Determine the [X, Y] coordinate at the center of the cell enclosing the given text.  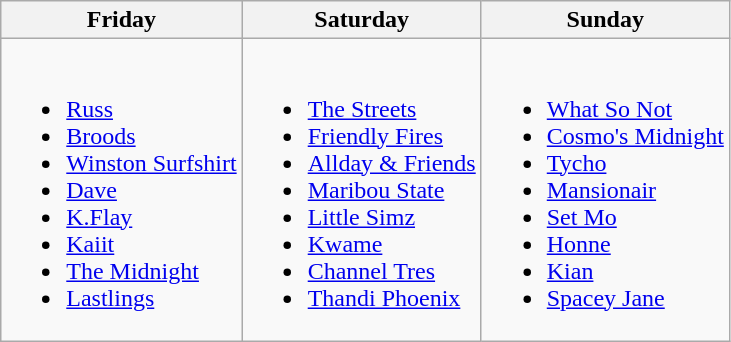
What So NotCosmo's MidnightTychoMansionairSet MoHonneKianSpacey Jane [605, 190]
Saturday [362, 20]
Sunday [605, 20]
RussBroodsWinston SurfshirtDaveK.FlayKaiitThe MidnightLastlings [122, 190]
Friday [122, 20]
The StreetsFriendly FiresAllday & FriendsMaribou StateLittle SimzKwameChannel TresThandi Phoenix [362, 190]
